Extract the (x, y) coordinate from the center of the cell holding the provided text.  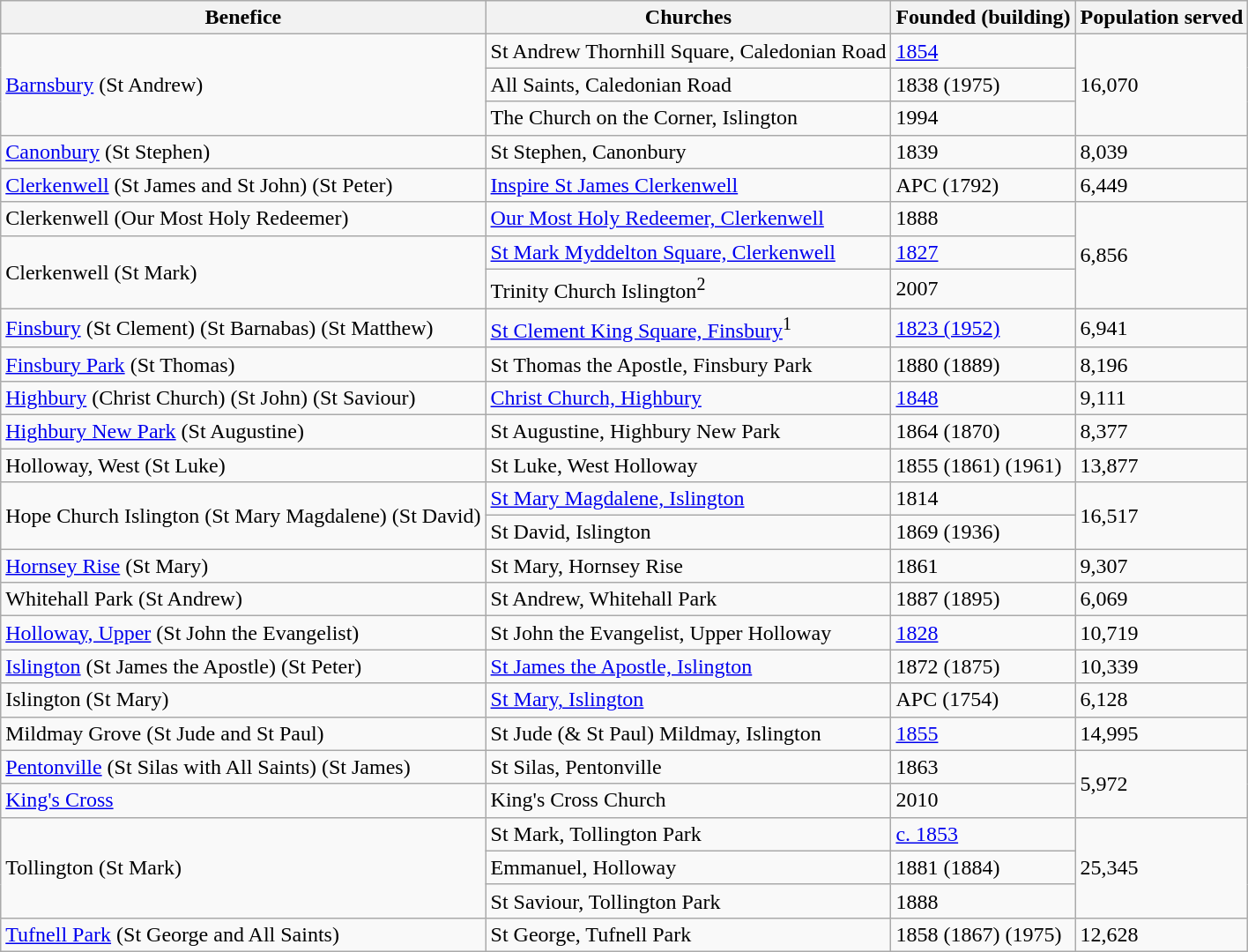
2010 (984, 800)
King's Cross (243, 800)
The Church on the Corner, Islington (688, 118)
St David, Islington (688, 532)
1881 (1884) (984, 867)
10,339 (1162, 666)
St John the Evangelist, Upper Holloway (688, 633)
Holloway, West (St Luke) (243, 465)
Highbury New Park (St Augustine) (243, 431)
1861 (984, 566)
6,941 (1162, 328)
All Saints, Caledonian Road (688, 85)
6,128 (1162, 700)
12,628 (1162, 934)
Churches (688, 18)
1994 (984, 118)
8,196 (1162, 364)
Hornsey Rise (St Mary) (243, 566)
1864 (1870) (984, 431)
Founded (building) (984, 18)
6,069 (1162, 599)
8,377 (1162, 431)
St Mark Myddelton Square, Clerkenwell (688, 252)
6,449 (1162, 185)
9,307 (1162, 566)
1855 (984, 733)
Benefice (243, 18)
c. 1853 (984, 834)
St James the Apostle, Islington (688, 666)
Tollington (St Mark) (243, 867)
1823 (1952) (984, 328)
Clerkenwell (St James and St John) (St Peter) (243, 185)
St Augustine, Highbury New Park (688, 431)
1887 (1895) (984, 599)
St Clement King Square, Finsbury1 (688, 328)
Our Most Holy Redeemer, Clerkenwell (688, 219)
Finsbury Park (St Thomas) (243, 364)
1839 (984, 152)
1863 (984, 767)
Islington (St Mary) (243, 700)
10,719 (1162, 633)
Highbury (Christ Church) (St John) (St Saviour) (243, 398)
Tufnell Park (St George and All Saints) (243, 934)
2007 (984, 289)
1855 (1861) (1961) (984, 465)
16,517 (1162, 516)
1880 (1889) (984, 364)
1828 (984, 633)
Emmanuel, Holloway (688, 867)
King's Cross Church (688, 800)
1838 (1975) (984, 85)
St Silas, Pentonville (688, 767)
1848 (984, 398)
1869 (1936) (984, 532)
St George, Tufnell Park (688, 934)
1814 (984, 499)
1858 (1867) (1975) (984, 934)
APC (1754) (984, 700)
1872 (1875) (984, 666)
Clerkenwell (St Mark) (243, 271)
Finsbury (St Clement) (St Barnabas) (St Matthew) (243, 328)
St Jude (& St Paul) Mildmay, Islington (688, 733)
Christ Church, Highbury (688, 398)
St Mary, Hornsey Rise (688, 566)
6,856 (1162, 256)
Hope Church Islington (St Mary Magdalene) (St David) (243, 516)
Whitehall Park (St Andrew) (243, 599)
St Andrew Thornhill Square, Caledonian Road (688, 51)
Mildmay Grove (St Jude and St Paul) (243, 733)
13,877 (1162, 465)
St Mary, Islington (688, 700)
Holloway, Upper (St John the Evangelist) (243, 633)
25,345 (1162, 867)
St Stephen, Canonbury (688, 152)
St Mark, Tollington Park (688, 834)
Inspire St James Clerkenwell (688, 185)
APC (1792) (984, 185)
Population served (1162, 18)
1854 (984, 51)
14,995 (1162, 733)
9,111 (1162, 398)
St Saviour, Tollington Park (688, 901)
Barnsbury (St Andrew) (243, 85)
Trinity Church Islington2 (688, 289)
5,972 (1162, 784)
St Luke, West Holloway (688, 465)
St Mary Magdalene, Islington (688, 499)
Clerkenwell (Our Most Holy Redeemer) (243, 219)
Islington (St James the Apostle) (St Peter) (243, 666)
St Thomas the Apostle, Finsbury Park (688, 364)
Pentonville (St Silas with All Saints) (St James) (243, 767)
1827 (984, 252)
8,039 (1162, 152)
Canonbury (St Stephen) (243, 152)
St Andrew, Whitehall Park (688, 599)
16,070 (1162, 85)
